For the text-containing cell, return its midpoint in [x, y] coordinate format. 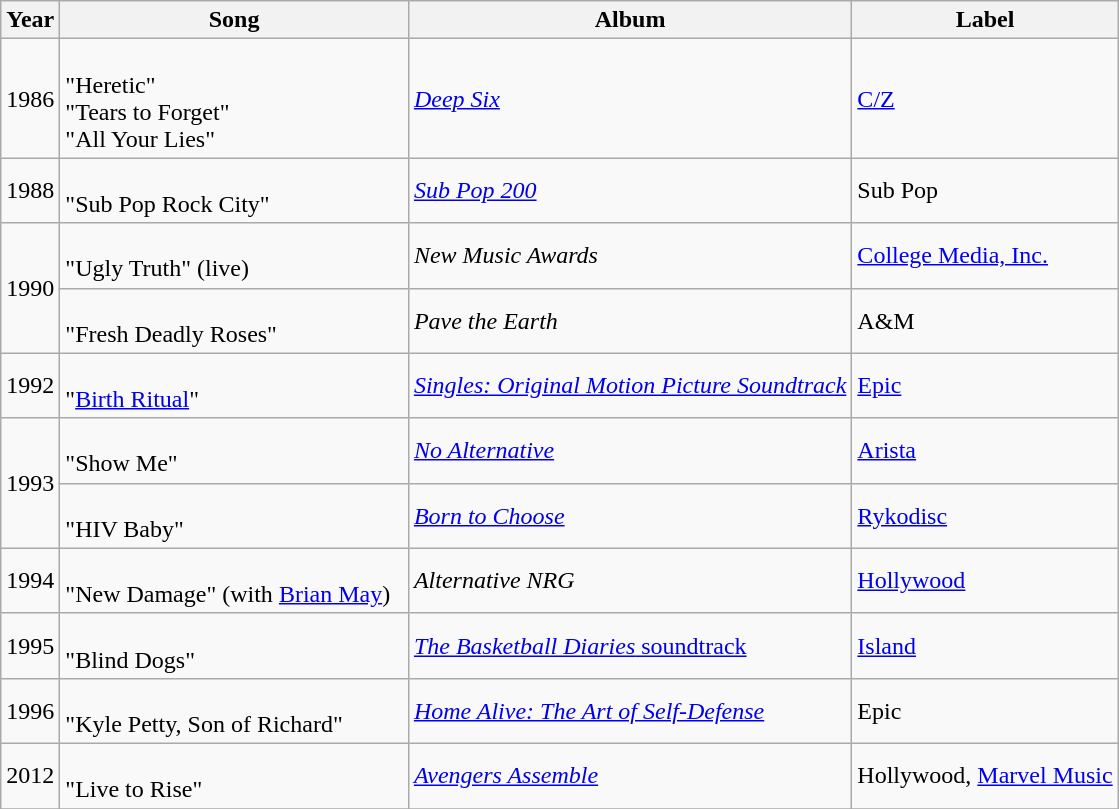
1990 [30, 288]
"Sub Pop Rock City" [234, 190]
1986 [30, 98]
Arista [985, 450]
"Ugly Truth" (live) [234, 256]
Singles: Original Motion Picture Soundtrack [630, 386]
Avengers Assemble [630, 776]
Album [630, 20]
New Music Awards [630, 256]
"Blind Dogs" [234, 646]
C/Z [985, 98]
Alternative NRG [630, 580]
Sub Pop 200 [630, 190]
Label [985, 20]
Born to Choose [630, 516]
Hollywood, Marvel Music [985, 776]
1994 [30, 580]
Year [30, 20]
Hollywood [985, 580]
No Alternative [630, 450]
A&M [985, 320]
"Live to Rise" [234, 776]
"Birth Ritual" [234, 386]
College Media, Inc. [985, 256]
1988 [30, 190]
Rykodisc [985, 516]
The Basketball Diaries soundtrack [630, 646]
"Fresh Deadly Roses" [234, 320]
Island [985, 646]
1992 [30, 386]
1993 [30, 483]
"Kyle Petty, Son of Richard" [234, 710]
Home Alive: The Art of Self-Defense [630, 710]
Song [234, 20]
1996 [30, 710]
Sub Pop [985, 190]
"HIV Baby" [234, 516]
2012 [30, 776]
"Heretic""Tears to Forget""All Your Lies" [234, 98]
1995 [30, 646]
Pave the Earth [630, 320]
Deep Six [630, 98]
"Show Me" [234, 450]
"New Damage" (with Brian May) [234, 580]
